For the text-containing cell, return its midpoint in [x, y] coordinate format. 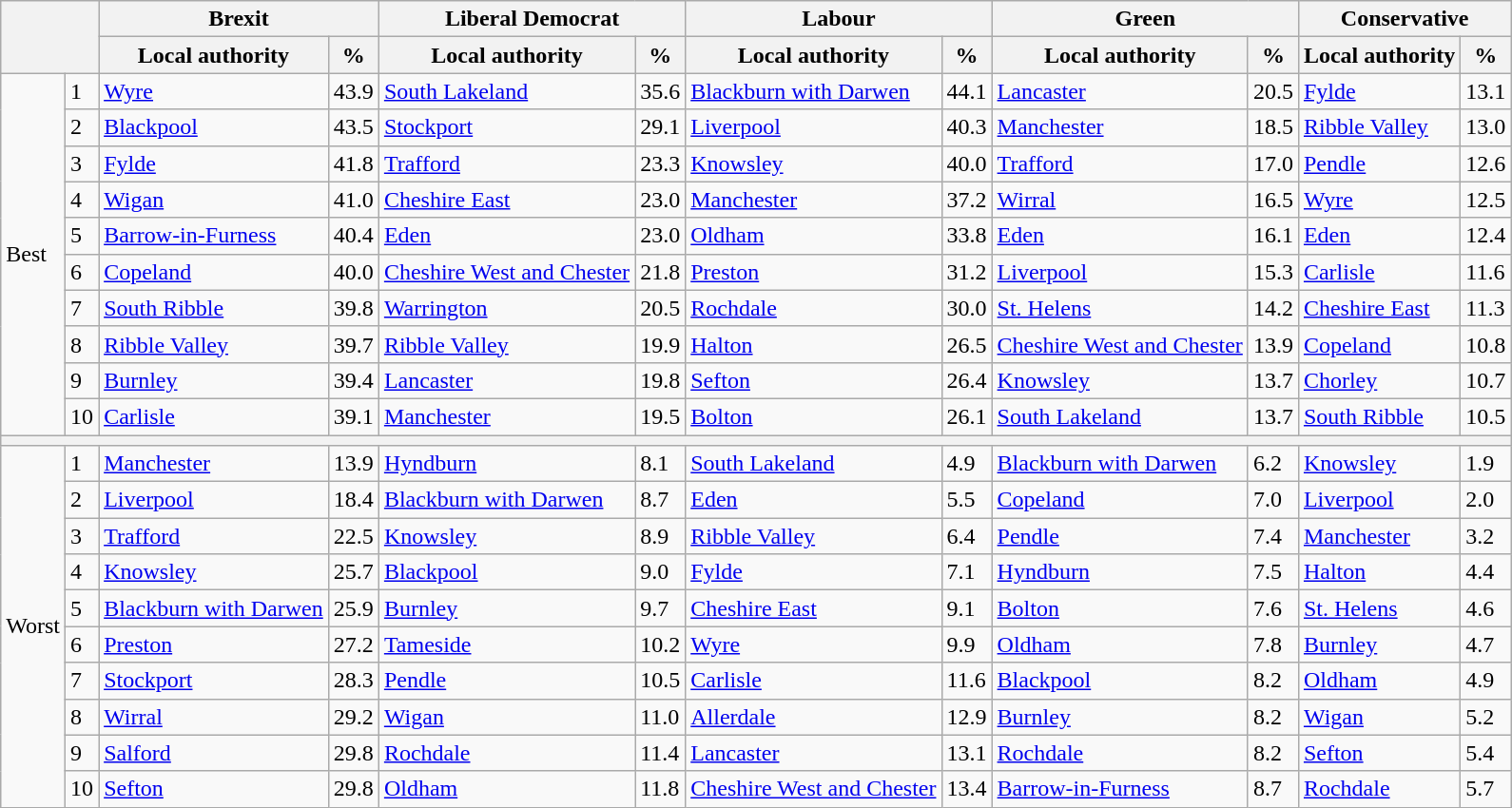
9.9 [966, 644]
Conservative [1404, 19]
28.3 [354, 681]
Best [33, 255]
Green [1145, 19]
7.4 [1272, 536]
12.5 [1485, 200]
11.8 [660, 789]
3.2 [1485, 536]
39.8 [354, 308]
4.7 [1485, 644]
5.4 [1485, 753]
Warrington [506, 308]
19.8 [660, 380]
33.8 [966, 236]
11.0 [660, 717]
Allerdale [814, 717]
7.0 [1272, 500]
5.7 [1485, 789]
10.8 [1485, 344]
25.9 [354, 608]
25.7 [354, 572]
39.1 [354, 416]
35.6 [660, 91]
9.1 [966, 608]
7.5 [1272, 572]
1.9 [1485, 464]
12.9 [966, 717]
11.3 [1485, 308]
31.2 [966, 272]
44.1 [966, 91]
29.2 [354, 717]
12.6 [1485, 164]
17.0 [1272, 164]
15.3 [1272, 272]
10.7 [1485, 380]
19.5 [660, 416]
Labour [839, 19]
2.0 [1485, 500]
11.4 [660, 753]
9.0 [660, 572]
39.4 [354, 380]
41.8 [354, 164]
26.5 [966, 344]
8.9 [660, 536]
4.4 [1485, 572]
16.1 [1272, 236]
23.3 [660, 164]
4.6 [1485, 608]
7.6 [1272, 608]
30.0 [966, 308]
43.9 [354, 91]
18.4 [354, 500]
40.4 [354, 236]
7.8 [1272, 644]
40.3 [966, 127]
13.4 [966, 789]
19.9 [660, 344]
Brexit [240, 19]
41.0 [354, 200]
37.2 [966, 200]
26.1 [966, 416]
Tameside [506, 644]
29.1 [660, 127]
Liberal Democrat [532, 19]
13.0 [1485, 127]
43.5 [354, 127]
9.7 [660, 608]
39.7 [354, 344]
Worst [33, 627]
8.1 [660, 464]
14.2 [1272, 308]
5.2 [1485, 717]
27.2 [354, 644]
16.5 [1272, 200]
22.5 [354, 536]
6.2 [1272, 464]
7.1 [966, 572]
12.4 [1485, 236]
6.4 [966, 536]
10.2 [660, 644]
18.5 [1272, 127]
21.8 [660, 272]
Salford [214, 753]
5.5 [966, 500]
26.4 [966, 380]
Chorley [1379, 380]
